Pinpoint the cell where the given text exists, returning its (X, Y) midpoint coordinate. 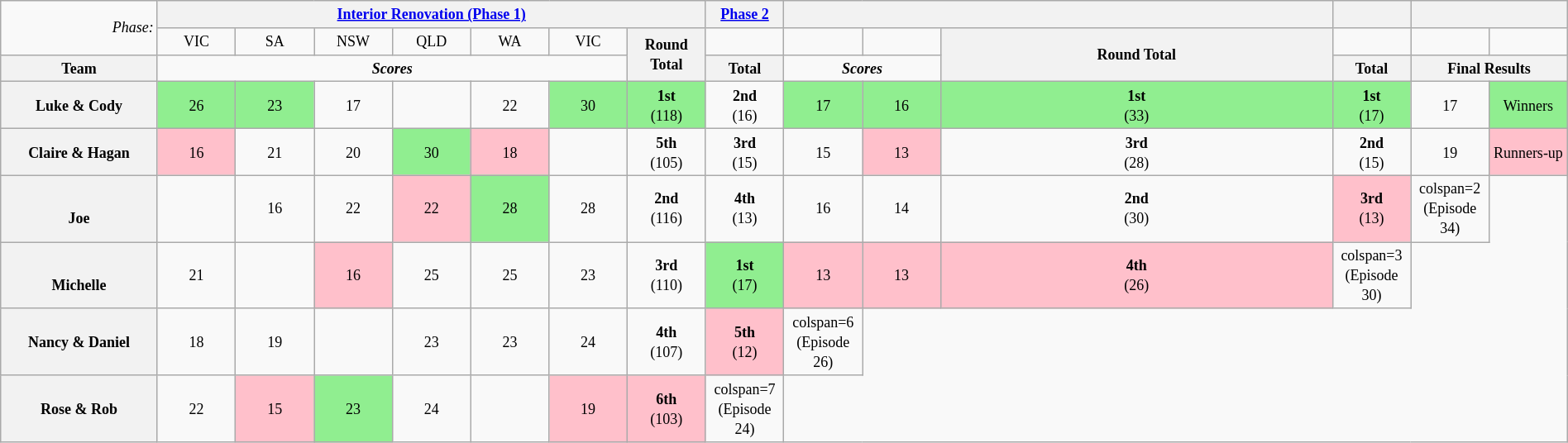
2nd(116) (667, 208)
4th(107) (667, 342)
2nd(15) (1371, 152)
Phase: (79, 28)
2nd(16) (744, 106)
colspan=7 (Episode 24) (744, 408)
Rose & Rob (79, 408)
3rd(28) (1136, 152)
26 (197, 106)
Interior Renovation (Phase 1) (432, 15)
QLD (432, 41)
4th(26) (1136, 276)
6th(103) (667, 408)
20 (354, 152)
Runners-up (1528, 152)
5th(105) (667, 152)
1st(118) (667, 106)
colspan=2 (Episode 34) (1451, 208)
Michelle (79, 276)
Luke & Cody (79, 106)
4th(13) (744, 208)
3rd(110) (667, 276)
Nancy & Daniel (79, 342)
Final Results (1489, 68)
colspan=6 (Episode 26) (824, 342)
Winners (1528, 106)
Claire & Hagan (79, 152)
SA (275, 41)
1st(33) (1136, 106)
5th(12) (744, 342)
Phase 2 (744, 15)
WA (509, 41)
3rd(15) (744, 152)
Team (79, 68)
3rd(13) (1371, 208)
2nd(30) (1136, 208)
colspan=3 (Episode 30) (1371, 276)
NSW (354, 41)
14 (901, 208)
Joe (79, 208)
